For the text-containing cell, return its midpoint in (x, y) coordinate format. 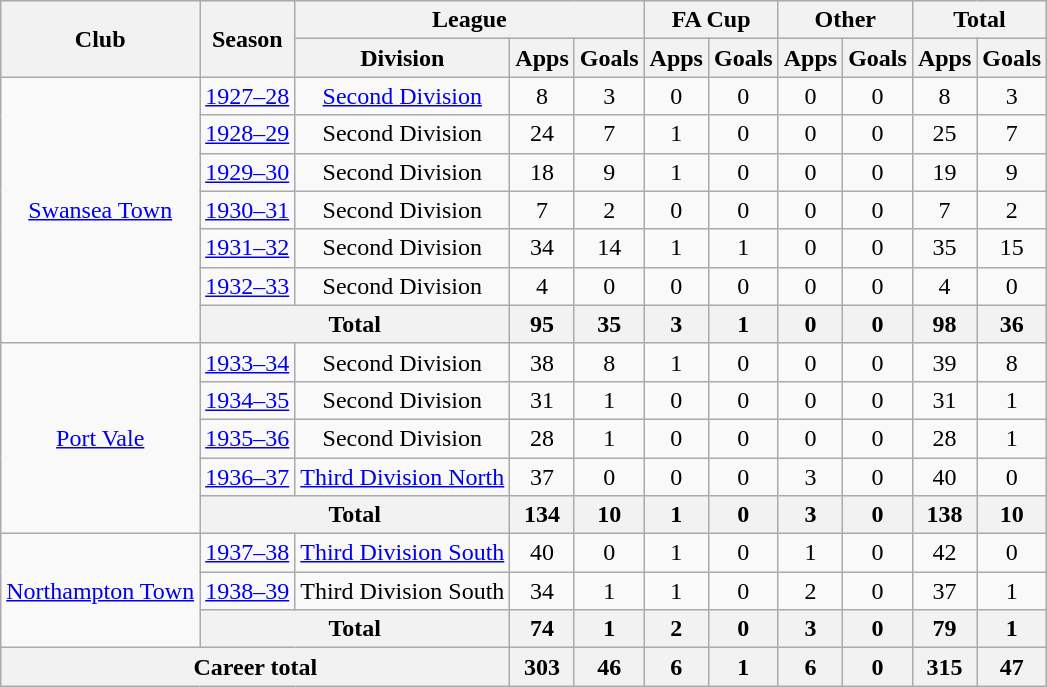
24 (542, 134)
42 (944, 553)
1930–31 (248, 210)
39 (944, 362)
Other (845, 20)
14 (609, 248)
1928–29 (248, 134)
15 (1012, 248)
138 (944, 515)
Northampton Town (100, 591)
79 (944, 629)
1929–30 (248, 172)
Swansea Town (100, 210)
League (470, 20)
1927–28 (248, 96)
Port Vale (100, 438)
Third Division North (402, 477)
1933–34 (248, 362)
1937–38 (248, 553)
Club (100, 39)
1931–32 (248, 248)
18 (542, 172)
95 (542, 324)
134 (542, 515)
1935–36 (248, 438)
19 (944, 172)
1936–37 (248, 477)
FA Cup (711, 20)
98 (944, 324)
46 (609, 667)
Career total (256, 667)
74 (542, 629)
36 (1012, 324)
303 (542, 667)
38 (542, 362)
Division (402, 58)
25 (944, 134)
47 (1012, 667)
Season (248, 39)
1938–39 (248, 591)
1932–33 (248, 286)
1934–35 (248, 400)
315 (944, 667)
